Capture the cell that displays the provided text and extract its [X, Y] central coordinate. 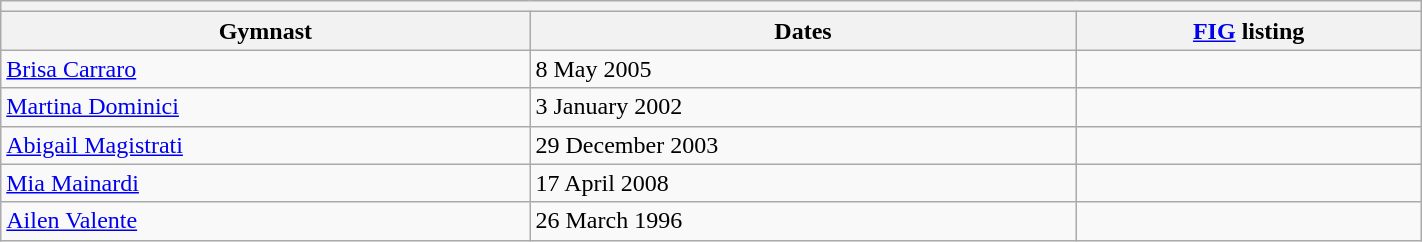
Brisa Carraro [266, 69]
FIG listing [1248, 31]
8 May 2005 [803, 69]
Ailen Valente [266, 221]
Gymnast [266, 31]
Abigail Magistrati [266, 145]
3 January 2002 [803, 107]
Mia Mainardi [266, 183]
Dates [803, 31]
26 March 1996 [803, 221]
17 April 2008 [803, 183]
29 December 2003 [803, 145]
Martina Dominici [266, 107]
